Provide the (X, Y) coordinate of the cell's center where the given text is located.  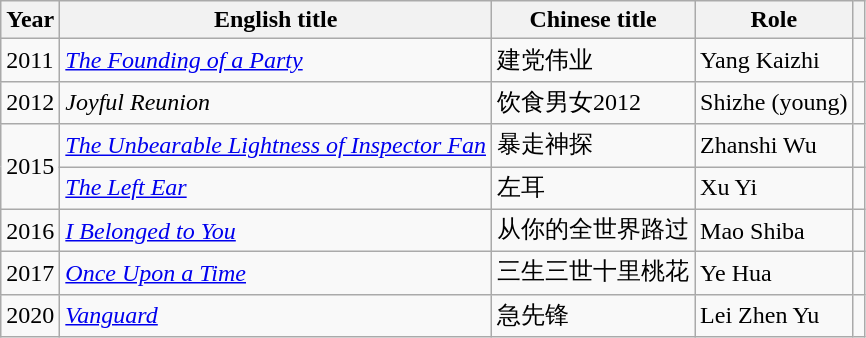
从你的全世界路过 (594, 230)
三生三世十里桃花 (594, 274)
Xu Yi (774, 188)
Chinese title (594, 20)
急先锋 (594, 316)
2011 (30, 60)
Role (774, 20)
2015 (30, 166)
Lei Zhen Yu (774, 316)
The Unbearable Lightness of Inspector Fan (276, 146)
Yang Kaizhi (774, 60)
Ye Hua (774, 274)
2016 (30, 230)
建党伟业 (594, 60)
2017 (30, 274)
English title (276, 20)
Once Upon a Time (276, 274)
Joyful Reunion (276, 102)
I Belonged to You (276, 230)
Shizhe (young) (774, 102)
饮食男女2012 (594, 102)
The Left Ear (276, 188)
2020 (30, 316)
Zhanshi Wu (774, 146)
左耳 (594, 188)
Year (30, 20)
Vanguard (276, 316)
暴走神探 (594, 146)
The Founding of a Party (276, 60)
2012 (30, 102)
Mao Shiba (774, 230)
